Provide the (X, Y) coordinate of the cell's center where the given text is located.  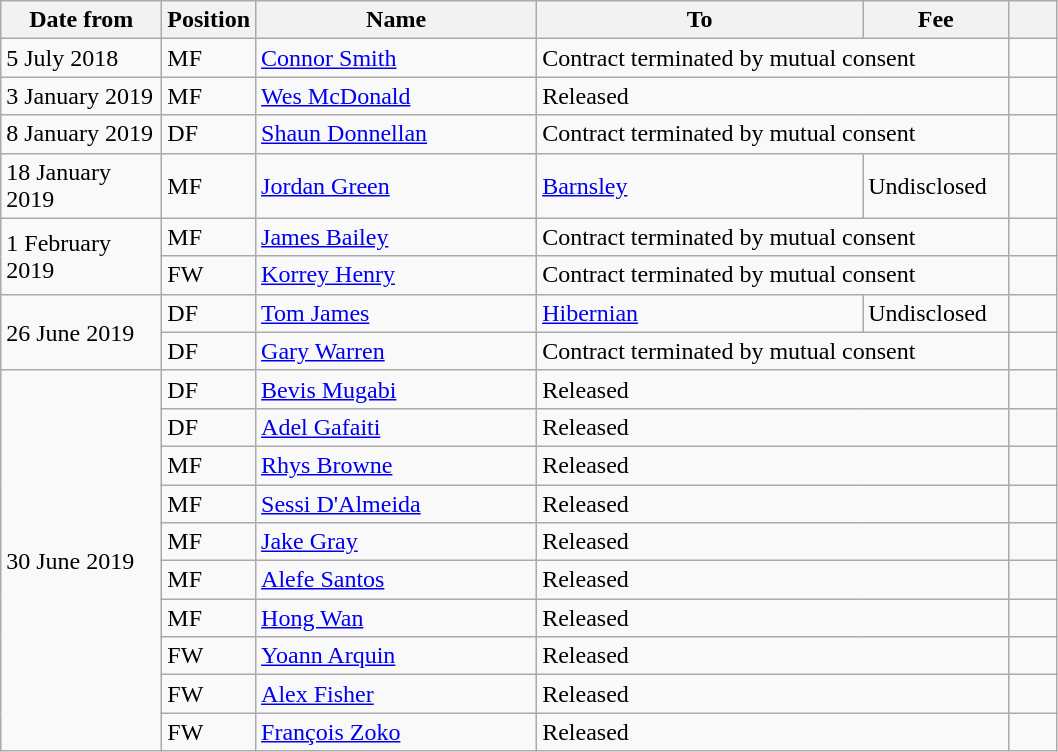
Rhys Browne (396, 465)
François Zoko (396, 732)
Shaun Donnellan (396, 134)
Hibernian (700, 313)
26 June 2019 (82, 332)
Barnsley (700, 186)
Adel Gafaiti (396, 427)
Fee (936, 20)
Date from (82, 20)
Alex Fisher (396, 694)
Tom James (396, 313)
Bevis Mugabi (396, 389)
8 January 2019 (82, 134)
3 January 2019 (82, 96)
Jordan Green (396, 186)
Gary Warren (396, 351)
1 February 2019 (82, 256)
30 June 2019 (82, 560)
Sessi D'Almeida (396, 503)
Jake Gray (396, 542)
Wes McDonald (396, 96)
Name (396, 20)
James Bailey (396, 237)
Yoann Arquin (396, 656)
Korrey Henry (396, 275)
Hong Wan (396, 618)
18 January 2019 (82, 186)
5 July 2018 (82, 58)
Connor Smith (396, 58)
Position (209, 20)
To (700, 20)
Alefe Santos (396, 580)
